Provide the (x, y) coordinate of the cell's center where the given text is located.  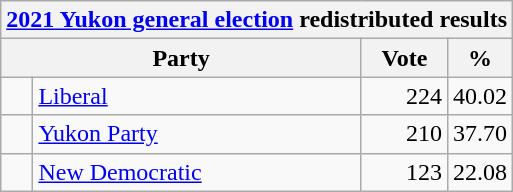
210 (404, 134)
22.08 (480, 172)
2021 Yukon general election redistributed results (257, 20)
Party (182, 58)
37.70 (480, 134)
New Democratic (198, 172)
Yukon Party (198, 134)
40.02 (480, 96)
224 (404, 96)
Liberal (198, 96)
% (480, 58)
Vote (404, 58)
123 (404, 172)
